For the text-containing cell, return its midpoint in (x, y) coordinate format. 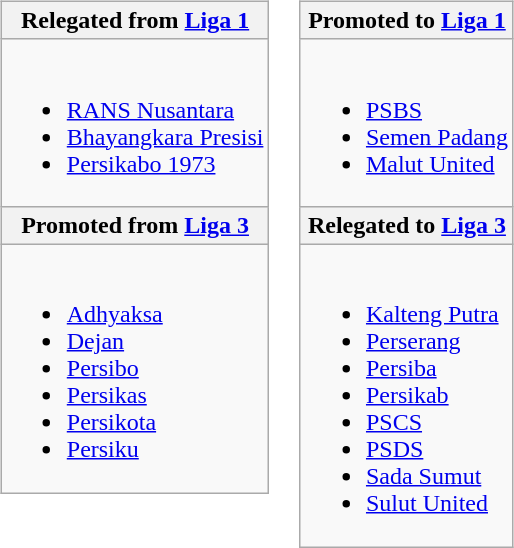
Relegated to Liga 3 (406, 225)
Relegated from Liga 1 (135, 20)
Promoted from Liga 3 (135, 225)
Kalteng PutraPerserangPersibaPersikabPSCSPSDSSada SumutSulut United (406, 395)
Promoted to Liga 1 (406, 20)
PSBSSemen PadangMalut United (406, 122)
RANS NusantaraBhayangkara PresisiPersikabo 1973 (135, 122)
AdhyaksaDejanPersiboPersikasPersikotaPersiku (135, 368)
